For the text-containing cell, return its midpoint in [X, Y] coordinate format. 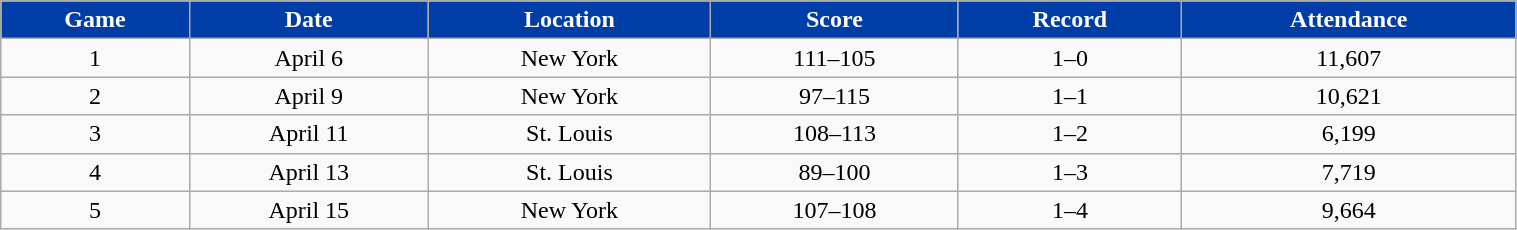
Game [96, 20]
April 11 [308, 134]
111–105 [835, 58]
1–2 [1070, 134]
11,607 [1349, 58]
April 13 [308, 172]
4 [96, 172]
107–108 [835, 210]
Score [835, 20]
5 [96, 210]
10,621 [1349, 96]
97–115 [835, 96]
2 [96, 96]
108–113 [835, 134]
1–0 [1070, 58]
7,719 [1349, 172]
April 15 [308, 210]
April 6 [308, 58]
Date [308, 20]
6,199 [1349, 134]
1 [96, 58]
1–1 [1070, 96]
3 [96, 134]
1–4 [1070, 210]
Attendance [1349, 20]
9,664 [1349, 210]
April 9 [308, 96]
89–100 [835, 172]
1–3 [1070, 172]
Record [1070, 20]
Location [569, 20]
